Return (x, y) of the center of cell containing provided text 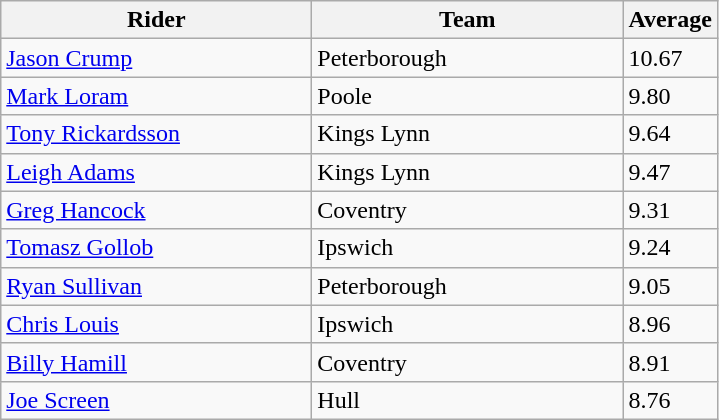
Rider (156, 20)
Greg Hancock (156, 210)
8.91 (670, 362)
Poole (468, 96)
8.96 (670, 324)
9.64 (670, 134)
Tony Rickardsson (156, 134)
Mark Loram (156, 96)
10.67 (670, 58)
9.80 (670, 96)
Jason Crump (156, 58)
9.31 (670, 210)
9.47 (670, 172)
Team (468, 20)
Chris Louis (156, 324)
Joe Screen (156, 400)
Ryan Sullivan (156, 286)
Hull (468, 400)
Billy Hamill (156, 362)
8.76 (670, 400)
9.24 (670, 248)
9.05 (670, 286)
Tomasz Gollob (156, 248)
Average (670, 20)
Leigh Adams (156, 172)
